Pinpoint the cell where the given text exists, returning its (X, Y) midpoint coordinate. 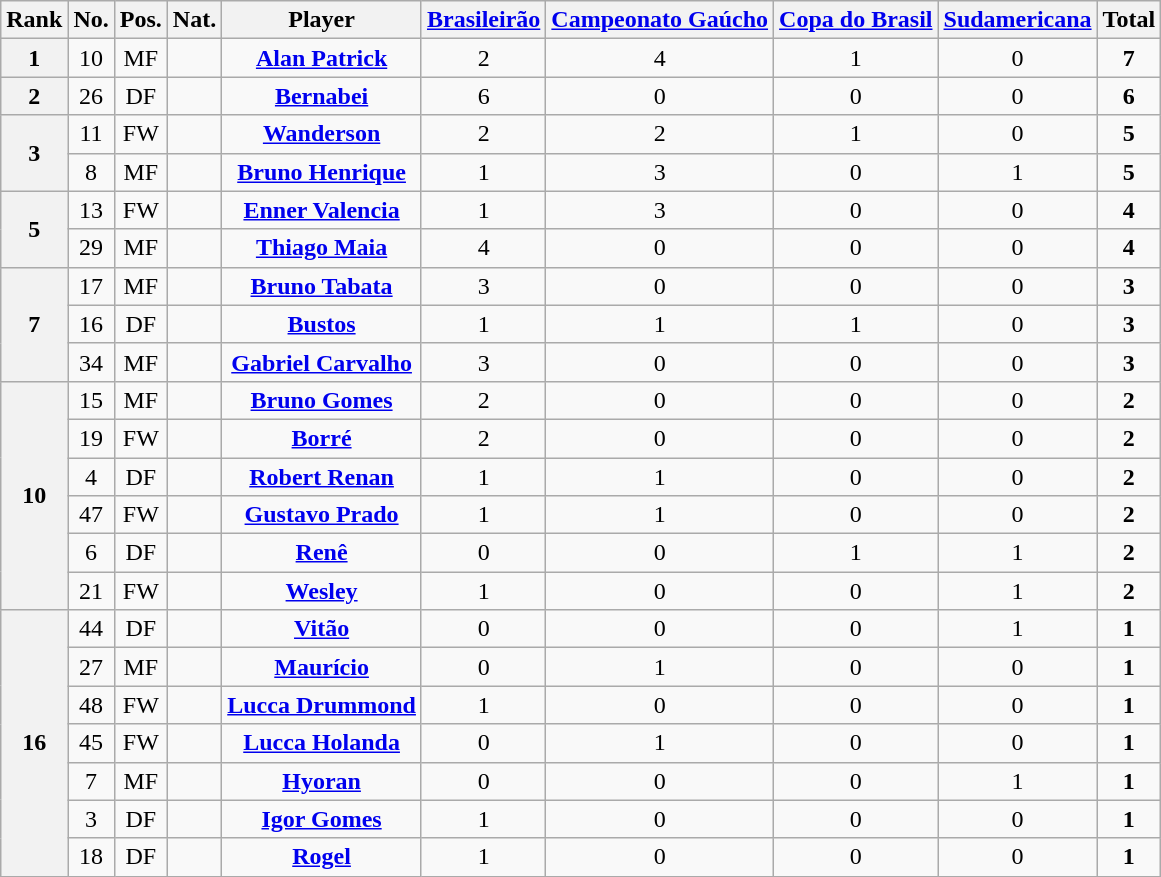
21 (91, 591)
19 (91, 438)
18 (91, 857)
Renê (322, 553)
Nat. (194, 20)
44 (91, 629)
Bustos (322, 324)
8 (91, 172)
45 (91, 743)
13 (91, 210)
No. (91, 20)
26 (91, 96)
Bruno Tabata (322, 286)
Rank (34, 20)
Thiago Maia (322, 248)
Borré (322, 438)
Sudamericana (1018, 20)
Alan Patrick (322, 58)
Hyoran (322, 781)
Bernabei (322, 96)
Robert Renan (322, 477)
Campeonato Gaúcho (660, 20)
Gabriel Carvalho (322, 362)
Wanderson (322, 134)
Rogel (322, 857)
Bruno Henrique (322, 172)
Copa do Brasil (856, 20)
Bruno Gomes (322, 400)
Pos. (140, 20)
34 (91, 362)
Igor Gomes (322, 819)
Gustavo Prado (322, 515)
Total (1129, 20)
17 (91, 286)
Player (322, 20)
29 (91, 248)
47 (91, 515)
15 (91, 400)
Brasileirão (483, 20)
27 (91, 667)
Lucca Drummond (322, 705)
11 (91, 134)
Maurício (322, 667)
Wesley (322, 591)
48 (91, 705)
Lucca Holanda (322, 743)
Enner Valencia (322, 210)
Vitão (322, 629)
